Identify which cell holds the provided text, then report its [x, y] central coordinate. 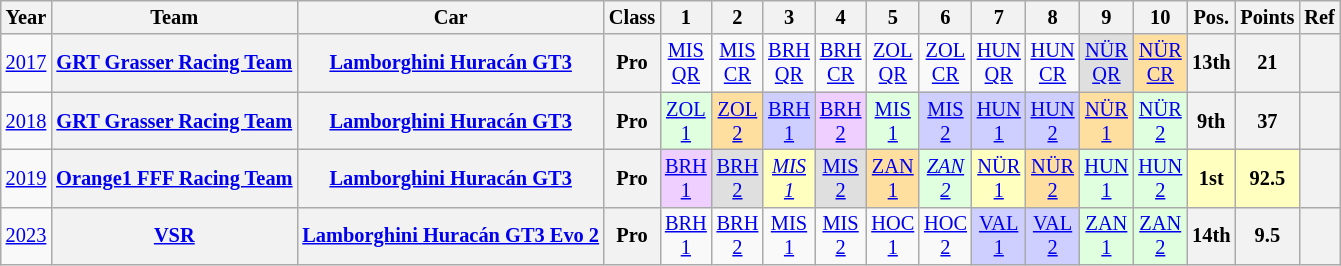
1st [1211, 178]
3 [789, 17]
2 [738, 17]
Orange1 FFF Racing Team [174, 178]
BRHQR [789, 63]
VAL1 [999, 236]
MISQR [686, 63]
2018 [26, 121]
2023 [26, 236]
9.5 [1267, 236]
Pos. [1211, 17]
21 [1267, 63]
Team [174, 17]
1 [686, 17]
14th [1211, 236]
MISCR [738, 63]
BRHCR [841, 63]
Points [1267, 17]
Car [450, 17]
HUNQR [999, 63]
6 [946, 17]
ZOLCR [946, 63]
ZOL1 [686, 121]
37 [1267, 121]
HOC2 [946, 236]
9th [1211, 121]
92.5 [1267, 178]
VAL2 [1053, 236]
Lamborghini Huracán GT3 Evo 2 [450, 236]
ZOL2 [738, 121]
ZOLQR [892, 63]
Ref [1319, 17]
Year [26, 17]
2019 [26, 178]
NÜRQR [1106, 63]
7 [999, 17]
4 [841, 17]
5 [892, 17]
HUNCR [1053, 63]
8 [1053, 17]
VSR [174, 236]
10 [1160, 17]
HOC1 [892, 236]
NÜRCR [1160, 63]
Class [632, 17]
2017 [26, 63]
13th [1211, 63]
9 [1106, 17]
